Output the [x, y] coordinate of the center of the cell containing the given text.  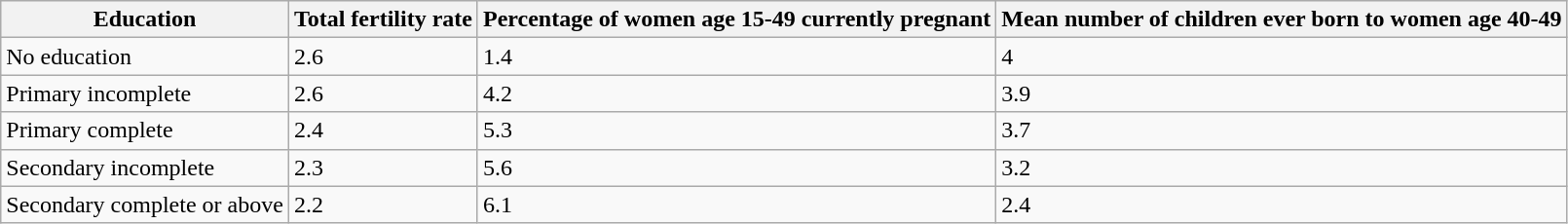
1.4 [736, 56]
5.3 [736, 131]
2.2 [383, 205]
2.3 [383, 168]
3.2 [1282, 168]
Percentage of women age 15-49 currently pregnant [736, 19]
Primary incomplete [145, 93]
Primary complete [145, 131]
5.6 [736, 168]
Total fertility rate [383, 19]
3.9 [1282, 93]
4 [1282, 56]
Mean number of children ever born to women age 40-49 [1282, 19]
Secondary incomplete [145, 168]
Secondary complete or above [145, 205]
Education [145, 19]
No education [145, 56]
3.7 [1282, 131]
4.2 [736, 93]
6.1 [736, 205]
